Return the (X, Y) coordinate for the center point of the cell that contains the specified text.  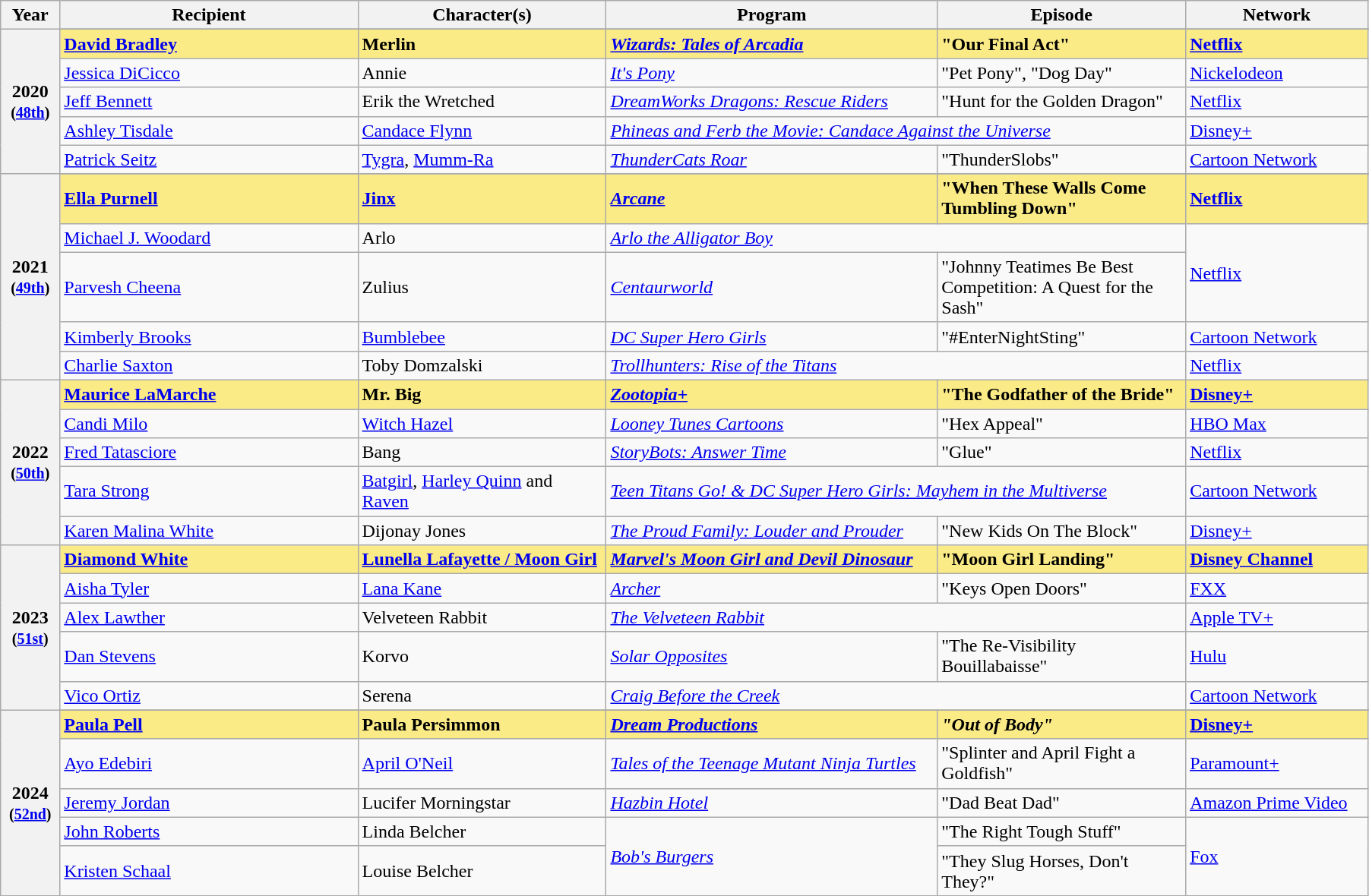
DreamWorks Dragons: Rescue Riders (772, 102)
Phineas and Ferb the Movie: Candace Against the Universe (896, 131)
Lunella Lafayette / Moon Girl (482, 560)
Ella Purnell (209, 199)
Jinx (482, 199)
Velveteen Rabbit (482, 617)
2024 (52nd) (30, 803)
The Velveteen Rabbit (896, 617)
"Glue" (1062, 453)
Michael J. Woodard (209, 238)
It's Pony (772, 73)
"Splinter and April Fight a Goldfish" (1062, 764)
John Roberts (209, 831)
Amazon Prime Video (1277, 803)
Bang (482, 453)
"Out of Body" (1062, 724)
Zulius (482, 287)
Paula Persimmon (482, 724)
Ashley Tisdale (209, 131)
Disney Channel (1277, 560)
Kristen Schaal (209, 870)
Annie (482, 73)
"New Kids On The Block" (1062, 531)
2021 (49th) (30, 276)
Nickelodeon (1277, 73)
"When These Walls Come Tumbling Down" (1062, 199)
Recipient (209, 15)
Patrick Seitz (209, 159)
StoryBots: Answer Time (772, 453)
Jeremy Jordan (209, 803)
Serena (482, 696)
Charlie Saxton (209, 365)
Bob's Burgers (772, 857)
Jeff Bennett (209, 102)
Dan Stevens (209, 656)
"ThunderSlobs" (1062, 159)
Fred Tatasciore (209, 453)
Erik the Wretched (482, 102)
2022 (50th) (30, 462)
"They Slug Horses, Don't They?" (1062, 870)
Candace Flynn (482, 131)
"The Right Tough Stuff" (1062, 831)
Looney Tunes Cartoons (772, 423)
Paula Pell (209, 724)
Tara Strong (209, 492)
Paramount+ (1277, 764)
Dijonay Jones (482, 531)
HBO Max (1277, 423)
Trollhunters: Rise of the Titans (896, 365)
Diamond White (209, 560)
Aisha Tyler (209, 588)
Hazbin Hotel (772, 803)
Merlin (482, 44)
"Moon Girl Landing" (1062, 560)
"Hunt for the Golden Dragon" (1062, 102)
Jessica DiCicco (209, 73)
Character(s) (482, 15)
2020 (48th) (30, 102)
Fox (1277, 857)
Year (30, 15)
"Keys Open Doors" (1062, 588)
The Proud Family: Louder and Prouder (772, 531)
Mr. Big (482, 394)
Witch Hazel (482, 423)
"Hex Appeal" (1062, 423)
Arlo the Alligator Boy (896, 238)
Wizards: Tales of Arcadia (772, 44)
2023 (51st) (30, 627)
"Our Final Act" (1062, 44)
Arlo (482, 238)
"Pet Pony", "Dog Day" (1062, 73)
Solar Opposites (772, 656)
Craig Before the Creek (896, 696)
Program (772, 15)
Apple TV+ (1277, 617)
April O'Neil (482, 764)
Lana Kane (482, 588)
Vico Ortiz (209, 696)
Hulu (1277, 656)
Kimberly Brooks (209, 336)
"Dad Beat Dad" (1062, 803)
"The Re-Visibility Bouillabaisse" (1062, 656)
ThunderCats Roar (772, 159)
Tales of the Teenage Mutant Ninja Turtles (772, 764)
Dream Productions (772, 724)
FXX (1277, 588)
Marvel's Moon Girl and Devil Dinosaur (772, 560)
Network (1277, 15)
"The Godfather of the Bride" (1062, 394)
DC Super Hero Girls (772, 336)
Teen Titans Go! & DC Super Hero Girls: Mayhem in the Multiverse (896, 492)
Episode (1062, 15)
Zootopia+ (772, 394)
David Bradley (209, 44)
Bumblebee (482, 336)
Batgirl, Harley Quinn and Raven (482, 492)
Arcane (772, 199)
Tygra, Mumm-Ra (482, 159)
"#EnterNightSting" (1062, 336)
Alex Lawther (209, 617)
Candi Milo (209, 423)
Archer (772, 588)
Ayo Edebiri (209, 764)
Parvesh Cheena (209, 287)
"Johnny Teatimes Be Best Competition: A Quest for the Sash" (1062, 287)
Toby Domzalski (482, 365)
Lucifer Morningstar (482, 803)
Maurice LaMarche (209, 394)
Centaurworld (772, 287)
Karen Malina White (209, 531)
Korvo (482, 656)
Linda Belcher (482, 831)
Louise Belcher (482, 870)
